From the cell containing the given text, extract its center point as [X, Y] coordinate. 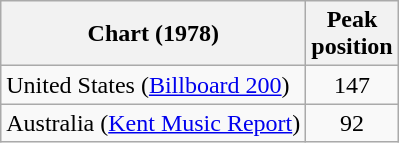
147 [352, 85]
Australia (Kent Music Report) [154, 123]
Chart (1978) [154, 34]
92 [352, 123]
United States (Billboard 200) [154, 85]
Peakposition [352, 34]
